Search for the cell housing the specified text and yield its (X, Y) center coordinate. 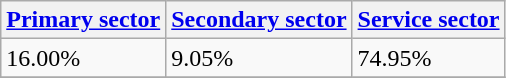
Service sector (428, 20)
74.95% (428, 58)
9.05% (259, 58)
Secondary sector (259, 20)
Primary sector (84, 20)
16.00% (84, 58)
